Find where the given text appears and provide that cell's center as [x, y] coordinate. 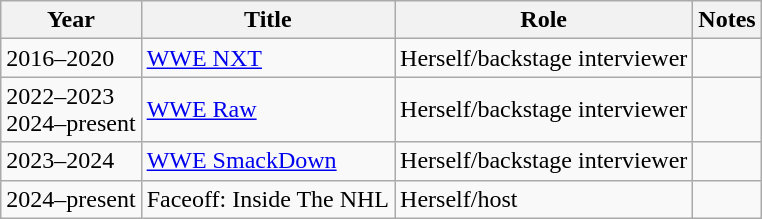
Year [71, 20]
WWE Raw [268, 110]
WWE SmackDown [268, 161]
Role [544, 20]
Faceoff: Inside The NHL [268, 199]
Herself/host [544, 199]
2016–2020 [71, 58]
2024–present [71, 199]
2023–2024 [71, 161]
2022–20232024–present [71, 110]
Title [268, 20]
WWE NXT [268, 58]
Notes [727, 20]
